Detect which cell encompasses the target text, then output its (X, Y) center coordinate. 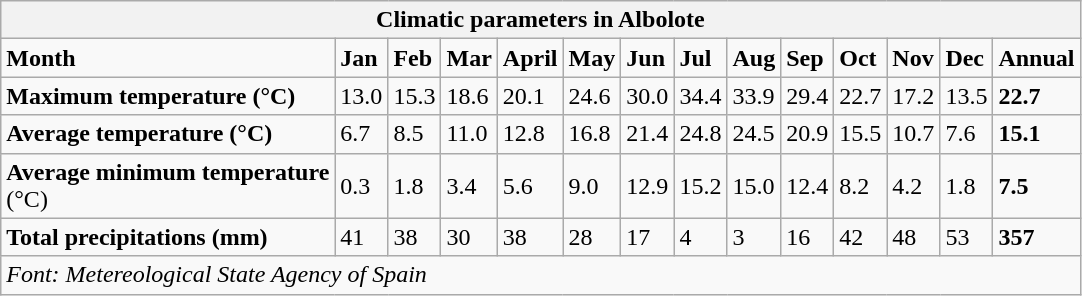
Jan (362, 58)
33.9 (754, 96)
15.0 (754, 186)
24.8 (700, 134)
Average temperature (°C) (168, 134)
41 (362, 237)
4.2 (914, 186)
17 (648, 237)
9.0 (592, 186)
15.5 (860, 134)
12.9 (648, 186)
April (530, 58)
11.0 (469, 134)
29.4 (808, 96)
15.2 (700, 186)
13.0 (362, 96)
Month (168, 58)
4 (700, 237)
20.1 (530, 96)
5.6 (530, 186)
Maximum temperature (°C) (168, 96)
34.4 (700, 96)
3.4 (469, 186)
42 (860, 237)
30.0 (648, 96)
Mar (469, 58)
20.9 (808, 134)
13.5 (966, 96)
28 (592, 237)
16.8 (592, 134)
16 (808, 237)
15.1 (1036, 134)
Aug (754, 58)
Feb (414, 58)
24.5 (754, 134)
24.6 (592, 96)
Sep (808, 58)
8.5 (414, 134)
Total precipitations (mm) (168, 237)
Jun (648, 58)
357 (1036, 237)
Jul (700, 58)
15.3 (414, 96)
Average minimum temperature(°C) (168, 186)
Nov (914, 58)
8.2 (860, 186)
10.7 (914, 134)
7.5 (1036, 186)
0.3 (362, 186)
Font: Metereological State Agency of Spain (540, 275)
53 (966, 237)
7.6 (966, 134)
Oct (860, 58)
17.2 (914, 96)
18.6 (469, 96)
May (592, 58)
Climatic parameters in Albolote (540, 20)
3 (754, 237)
Annual (1036, 58)
12.8 (530, 134)
Dec (966, 58)
12.4 (808, 186)
48 (914, 237)
30 (469, 237)
21.4 (648, 134)
6.7 (362, 134)
